Scan for the cell matching the given text and deliver its (X, Y) coordinate at center. 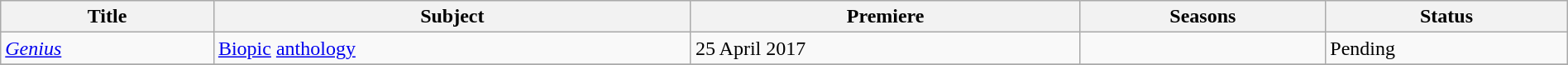
Premiere (885, 17)
Subject (452, 17)
Title (108, 17)
Status (1446, 17)
Seasons (1202, 17)
25 April 2017 (885, 48)
Genius (108, 48)
Biopic anthology (452, 48)
Pending (1446, 48)
